Search for the cell housing the specified text and yield its (X, Y) center coordinate. 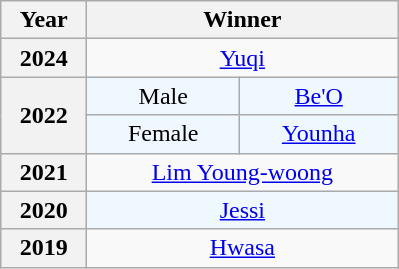
2020 (44, 210)
Female (164, 134)
Year (44, 20)
Be'O (319, 96)
Younha (319, 134)
2022 (44, 115)
Yuqi (242, 58)
Lim Young-woong (242, 172)
Hwasa (242, 248)
Male (164, 96)
2019 (44, 248)
Winner (242, 20)
Jessi (242, 210)
2024 (44, 58)
2021 (44, 172)
